Pinpoint the cell where the given text exists, returning its [X, Y] midpoint coordinate. 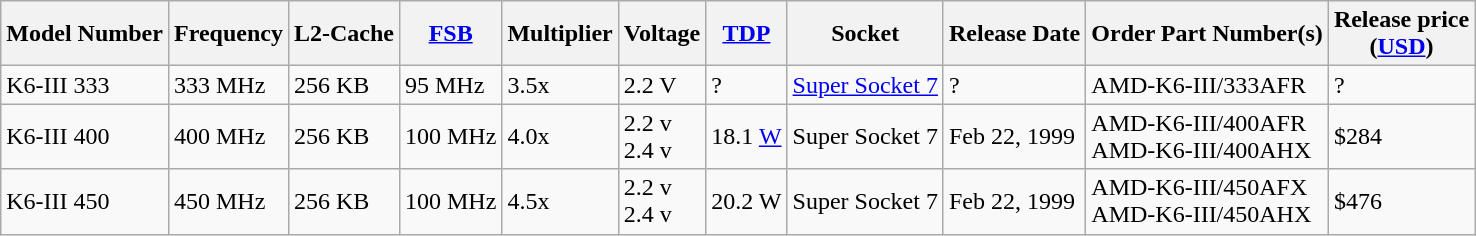
AMD-K6-III/450AFXAMD-K6-III/450AHX [1208, 202]
2.2 V [662, 85]
4.0x [560, 136]
K6-III 450 [85, 202]
Multiplier [560, 34]
18.1 W [746, 136]
AMD-K6-III/400AFRAMD-K6-III/400AHX [1208, 136]
K6-III 333 [85, 85]
AMD-K6-III/333AFR [1208, 85]
4.5x [560, 202]
TDP [746, 34]
L2-Cache [344, 34]
Order Part Number(s) [1208, 34]
Socket [865, 34]
Release Date [1014, 34]
400 MHz [228, 136]
Model Number [85, 34]
K6-III 400 [85, 136]
20.2 W [746, 202]
Release price(USD) [1401, 34]
333 MHz [228, 85]
3.5x [560, 85]
450 MHz [228, 202]
$284 [1401, 136]
Frequency [228, 34]
$476 [1401, 202]
FSB [450, 34]
Voltage [662, 34]
95 MHz [450, 85]
